Detect which cell encompasses the target text, then output its (X, Y) center coordinate. 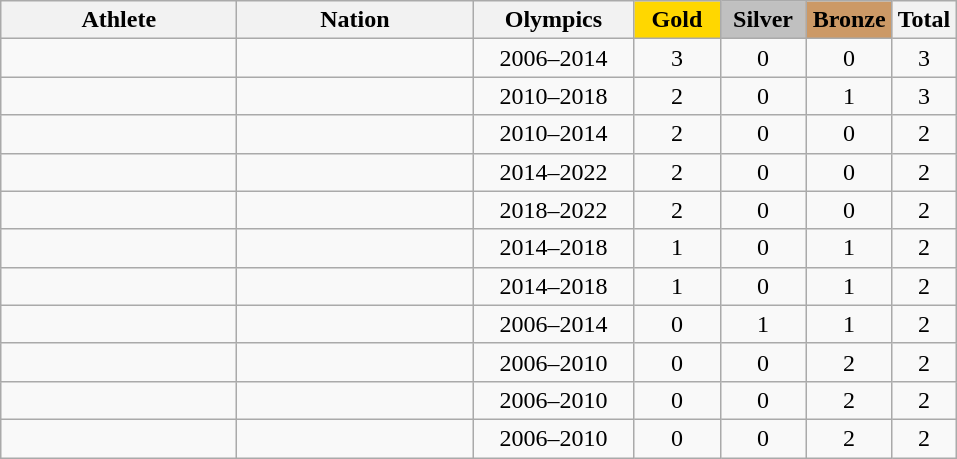
Athlete (119, 20)
Bronze (849, 20)
Nation (355, 20)
Total (924, 20)
2018–2022 (554, 210)
2014–2022 (554, 172)
Gold (677, 20)
2010–2018 (554, 96)
Silver (763, 20)
2010–2014 (554, 134)
Olympics (554, 20)
